Search for the cell housing the specified text and yield its (X, Y) center coordinate. 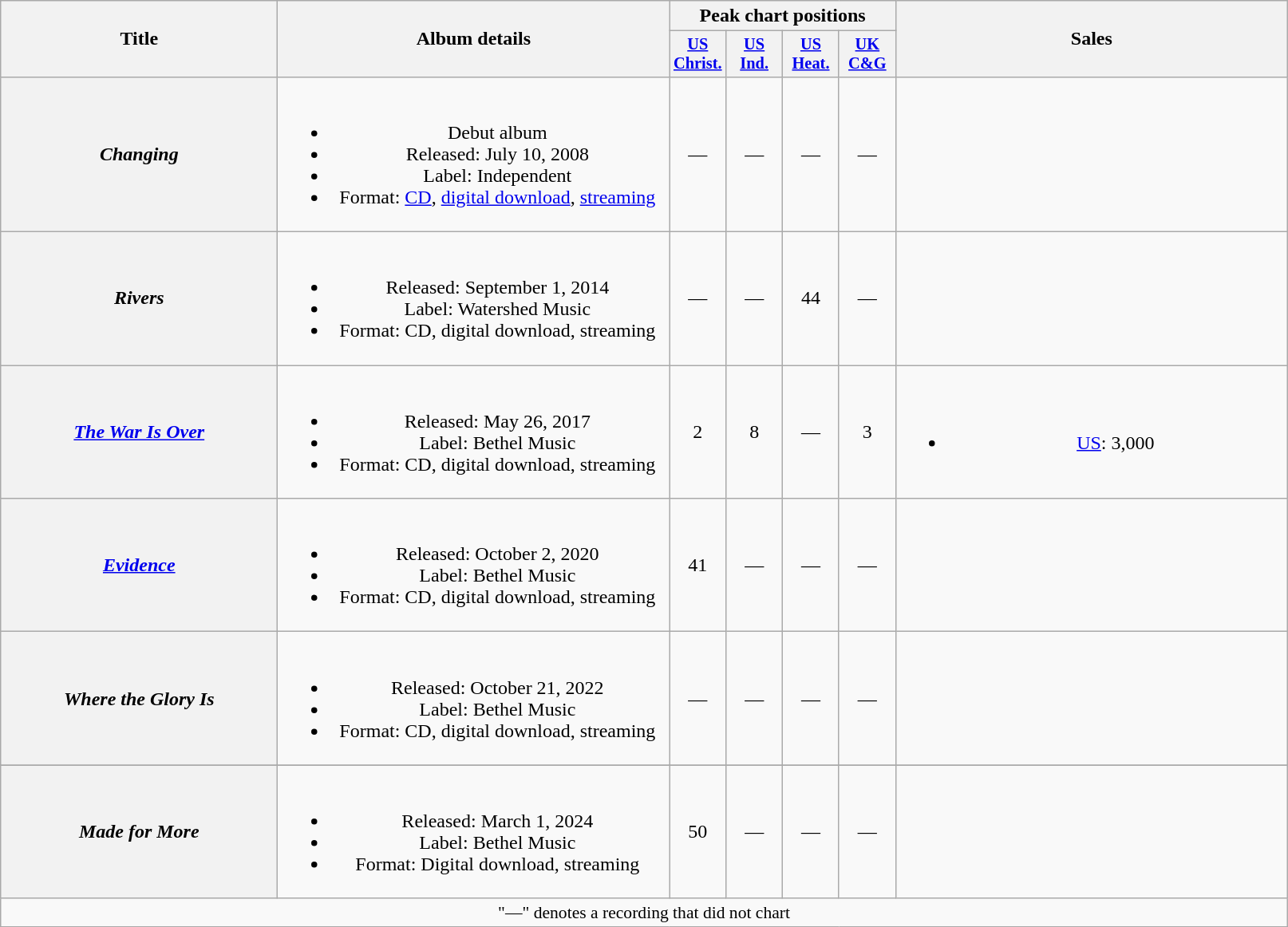
2 (697, 432)
8 (755, 432)
Evidence (139, 565)
Made for More (139, 831)
3 (867, 432)
UKC&G (867, 54)
Peak chart positions (782, 16)
USChrist. (697, 54)
The War Is Over (139, 432)
50 (697, 831)
Album details (474, 39)
Rivers (139, 298)
44 (811, 298)
41 (697, 565)
"—" denotes a recording that did not chart (645, 913)
Released: September 1, 2014Label: Watershed MusicFormat: CD, digital download, streaming (474, 298)
Where the Glory Is (139, 699)
USInd. (755, 54)
Changing (139, 154)
US: 3,000 (1092, 432)
Released: October 2, 2020Label: Bethel MusicFormat: CD, digital download, streaming (474, 565)
USHeat. (811, 54)
Released: May 26, 2017Label: Bethel MusicFormat: CD, digital download, streaming (474, 432)
Sales (1092, 39)
Title (139, 39)
Released: October 21, 2022Label: Bethel MusicFormat: CD, digital download, streaming (474, 699)
Debut albumReleased: July 10, 2008Label: IndependentFormat: CD, digital download, streaming (474, 154)
Released: March 1, 2024Label: Bethel MusicFormat: Digital download, streaming (474, 831)
